Detect which cell encompasses the target text, then output its (x, y) center coordinate. 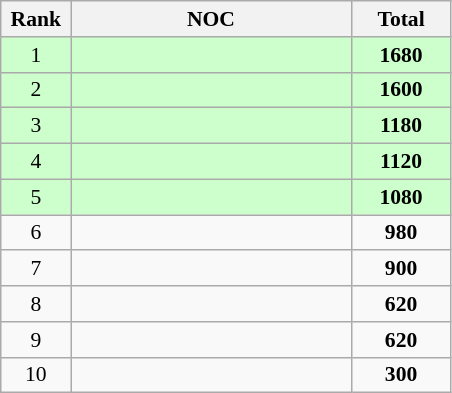
10 (36, 375)
NOC (211, 19)
7 (36, 269)
1120 (401, 162)
9 (36, 340)
1600 (401, 90)
2 (36, 90)
980 (401, 233)
900 (401, 269)
Total (401, 19)
5 (36, 197)
4 (36, 162)
3 (36, 126)
8 (36, 304)
1680 (401, 55)
300 (401, 375)
1080 (401, 197)
1180 (401, 126)
Rank (36, 19)
6 (36, 233)
1 (36, 55)
